Provide the [x, y] coordinate of the cell's center where the given text is located.  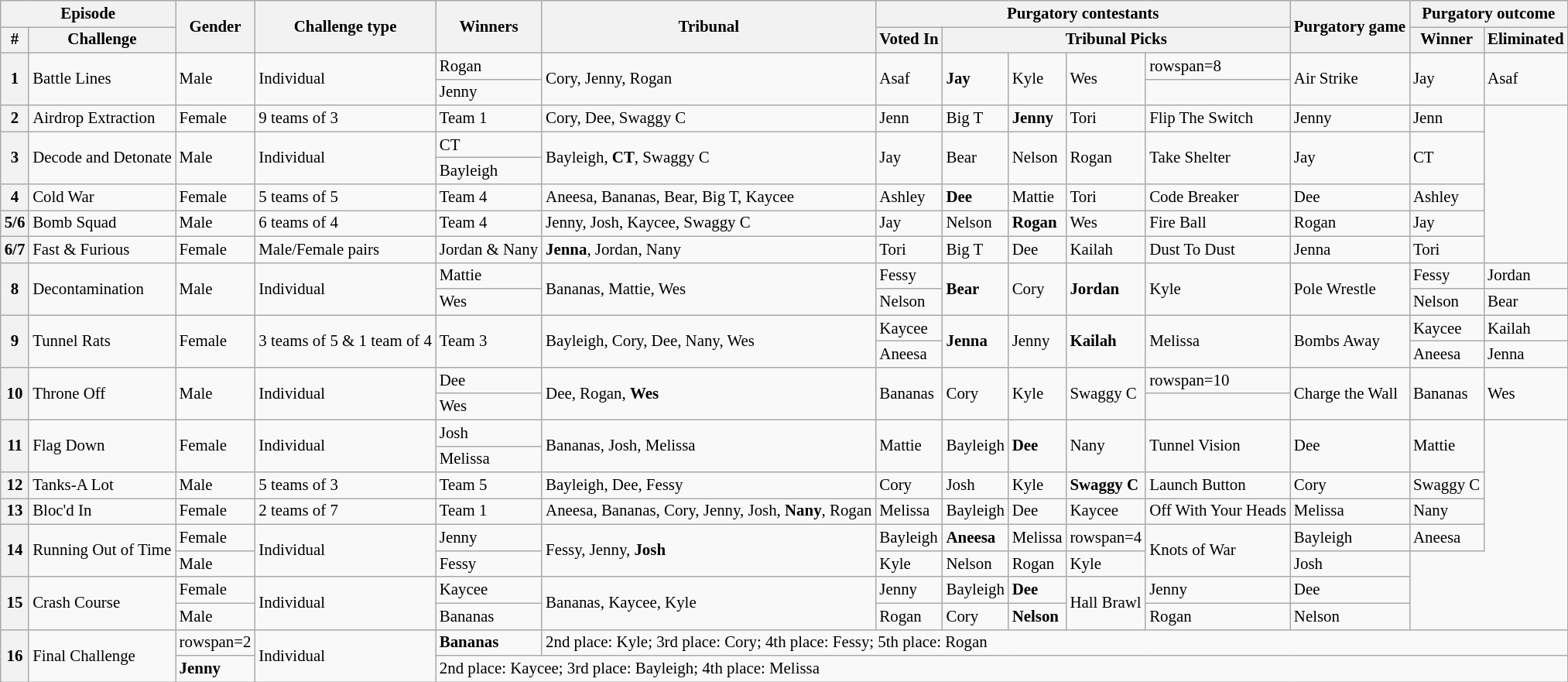
Air Strike [1350, 79]
Team 3 [489, 341]
Charge the Wall [1350, 393]
Fessy, Jenny, Josh [709, 551]
Throne Off [102, 393]
6/7 [15, 249]
Crash Course [102, 603]
Voted In [909, 39]
Tribunal Picks [1116, 39]
11 [15, 446]
Hall Brawl [1105, 603]
Cold War [102, 197]
Decontamination [102, 289]
2nd place: Kaycee; 3rd place: Bayleigh; 4th place: Melissa [1001, 669]
13 [15, 512]
rowspan=4 [1105, 538]
Tunnel Rats [102, 341]
3 teams of 5 & 1 team of 4 [345, 341]
Pole Wrestle [1350, 289]
5 teams of 3 [345, 485]
2 [15, 118]
2 teams of 7 [345, 512]
Tanks-A Lot [102, 485]
14 [15, 551]
Fast & Furious [102, 249]
Launch Button [1218, 485]
Running Out of Time [102, 551]
Flip The Switch [1218, 118]
Bananas, Mattie, Wes [709, 289]
Bananas, Josh, Melissa [709, 446]
Cory, Dee, Swaggy C [709, 118]
Dee, Rogan, Wes [709, 393]
4 [15, 197]
Battle Lines [102, 79]
Dust To Dust [1218, 249]
Knots of War [1218, 551]
Bayleigh, Dee, Fessy [709, 485]
Bombs Away [1350, 341]
12 [15, 485]
Airdrop Extraction [102, 118]
Aneesa, Bananas, Bear, Big T, Kaycee [709, 197]
Male/Female pairs [345, 249]
Jenna, Jordan, Nany [709, 249]
rowspan=2 [215, 643]
# [15, 39]
8 [15, 289]
Fire Ball [1218, 223]
Aneesa, Bananas, Cory, Jenny, Josh, Nany, Rogan [709, 512]
Code Breaker [1218, 197]
2nd place: Kyle; 3rd place: Cory; 4th place: Fessy; 5th place: Rogan [1054, 643]
Purgatory outcome [1489, 14]
Winners [489, 27]
Eliminated [1525, 39]
Off With Your Heads [1218, 512]
Bananas, Kaycee, Kyle [709, 603]
Bayleigh, CT, Swaggy C [709, 158]
5/6 [15, 223]
Bloc'd In [102, 512]
Challenge type [345, 27]
rowspan=8 [1218, 66]
Bayleigh, Cory, Dee, Nany, Wes [709, 341]
9 [15, 341]
Tribunal [709, 27]
5 teams of 5 [345, 197]
Challenge [102, 39]
Jenny, Josh, Kaycee, Swaggy C [709, 223]
Gender [215, 27]
Jordan & Nany [489, 249]
Purgatory contestants [1083, 14]
Flag Down [102, 446]
9 teams of 3 [345, 118]
16 [15, 656]
Take Shelter [1218, 158]
Team 5 [489, 485]
Decode and Detonate [102, 158]
Cory, Jenny, Rogan [709, 79]
6 teams of 4 [345, 223]
3 [15, 158]
Final Challenge [102, 656]
10 [15, 393]
rowspan=10 [1218, 380]
Tunnel Vision [1218, 446]
1 [15, 79]
Purgatory game [1350, 27]
Bomb Squad [102, 223]
15 [15, 603]
Episode [88, 14]
Winner [1446, 39]
